Extract the [x, y] coordinate from the center of the cell holding the provided text.  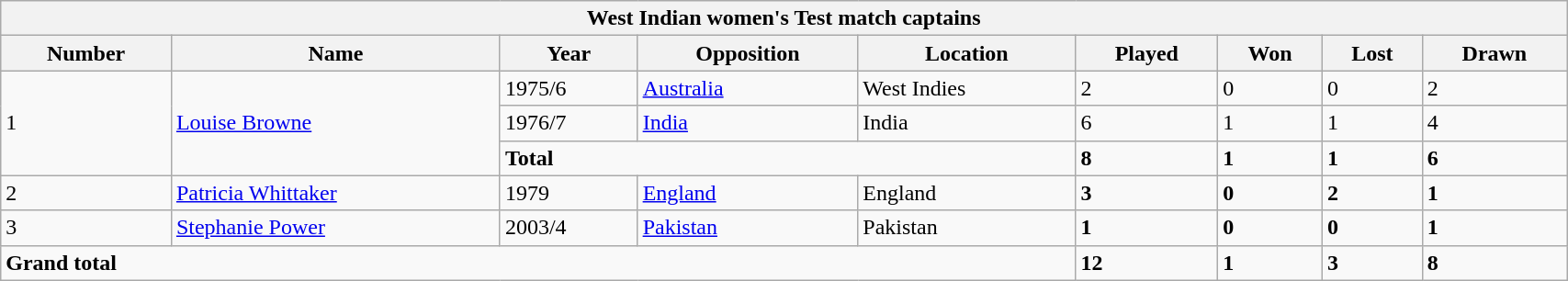
1976/7 [569, 123]
Louise Browne [335, 123]
Number [86, 53]
West Indian women's Test match captains [784, 18]
Total [788, 158]
Patricia Whittaker [335, 193]
2003/4 [569, 228]
Opposition [748, 53]
Name [335, 53]
Drawn [1495, 53]
Played [1146, 53]
4 [1495, 123]
1975/6 [569, 88]
Won [1270, 53]
Lost [1372, 53]
12 [1146, 263]
1979 [569, 193]
West Indies [966, 88]
Year [569, 53]
Grand total [538, 263]
Stephanie Power [335, 228]
Australia [748, 88]
Location [966, 53]
